Scan for the cell matching the given text and deliver its (x, y) coordinate at center. 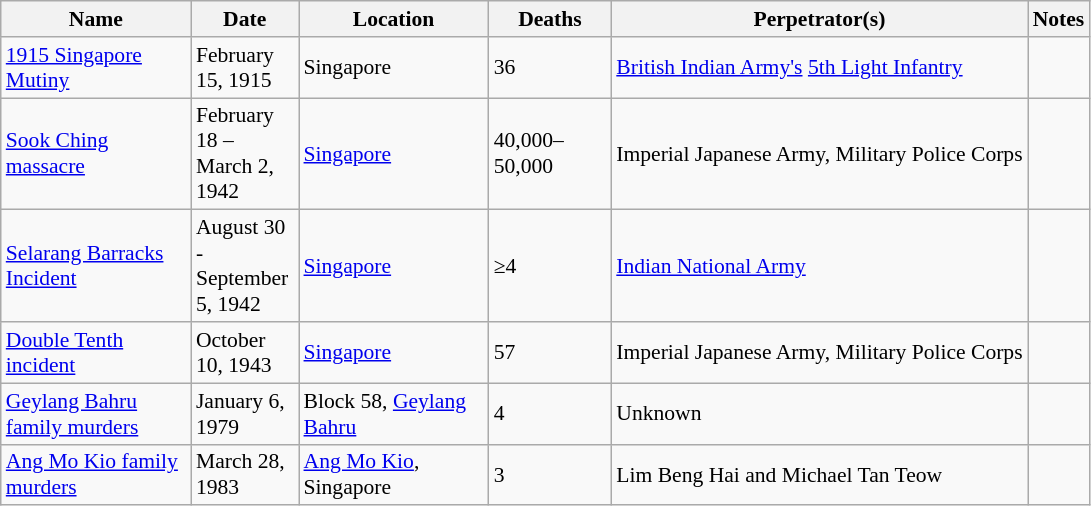
February 18 – March 2, 1942 (245, 154)
Indian National Army (819, 266)
January 6, 1979 (245, 414)
Name (96, 19)
36 (550, 68)
Perpetrator(s) (819, 19)
3 (550, 474)
Selarang Barracks Incident (96, 266)
Lim Beng Hai and Michael Tan Teow (819, 474)
Sook Ching massacre (96, 154)
Deaths (550, 19)
March 28, 1983 (245, 474)
4 (550, 414)
Geylang Bahru family murders (96, 414)
Date (245, 19)
Ang Mo Kio family murders (96, 474)
≥4 (550, 266)
February 15, 1915 (245, 68)
October 10, 1943 (245, 352)
Ang Mo Kio, Singapore (393, 474)
August 30 - September 5, 1942 (245, 266)
British Indian Army's 5th Light Infantry (819, 68)
Block 58, Geylang Bahru (393, 414)
1915 Singapore Mutiny (96, 68)
40,000–50,000 (550, 154)
57 (550, 352)
Location (393, 19)
Unknown (819, 414)
Double Tenth incident (96, 352)
Notes (1059, 19)
